Scan for the cell matching the given text and deliver its (X, Y) coordinate at center. 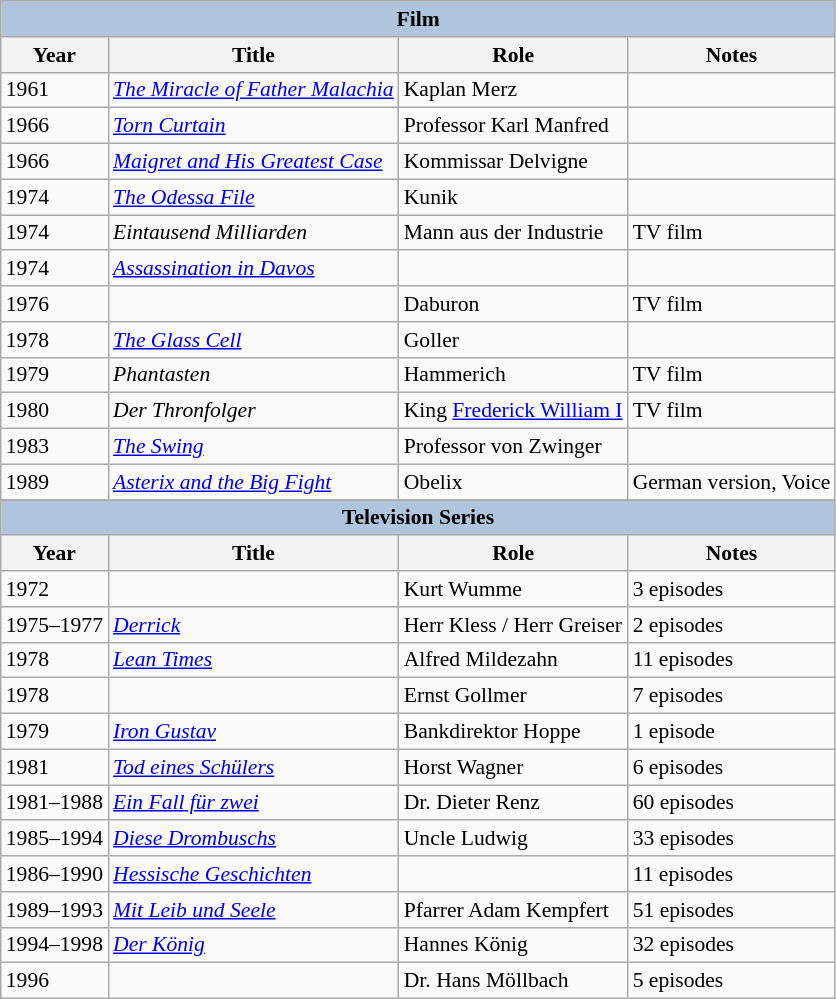
Tod eines Schülers (254, 767)
1972 (54, 589)
Kommissar Delvigne (514, 162)
Kunik (514, 197)
1981–1988 (54, 803)
Uncle Ludwig (514, 839)
The Odessa File (254, 197)
1985–1994 (54, 839)
Assassination in Davos (254, 269)
King Frederick William I (514, 411)
Iron Gustav (254, 732)
Eintausend Milliarden (254, 233)
3 episodes (732, 589)
1989–1993 (54, 910)
Maigret and His Greatest Case (254, 162)
1976 (54, 304)
1994–1998 (54, 945)
Horst Wagner (514, 767)
1981 (54, 767)
Herr Kless / Herr Greiser (514, 625)
Hannes König (514, 945)
Phantasten (254, 375)
Kurt Wumme (514, 589)
Television Series (418, 518)
Derrick (254, 625)
6 episodes (732, 767)
2 episodes (732, 625)
1980 (54, 411)
Obelix (514, 482)
Ernst Gollmer (514, 696)
51 episodes (732, 910)
The Swing (254, 447)
The Miracle of Father Malachia (254, 90)
33 episodes (732, 839)
1983 (54, 447)
Kaplan Merz (514, 90)
1 episode (732, 732)
Dr. Dieter Renz (514, 803)
Asterix and the Big Fight (254, 482)
Film (418, 19)
1989 (54, 482)
1961 (54, 90)
Der Thronfolger (254, 411)
Dr. Hans Möllbach (514, 981)
7 episodes (732, 696)
32 episodes (732, 945)
Torn Curtain (254, 126)
Hammerich (514, 375)
1986–1990 (54, 874)
German version, Voice (732, 482)
1996 (54, 981)
Daburon (514, 304)
Goller (514, 340)
Pfarrer Adam Kempfert (514, 910)
Hessische Geschichten (254, 874)
Der König (254, 945)
Mit Leib und Seele (254, 910)
60 episodes (732, 803)
Alfred Mildezahn (514, 660)
Professor von Zwinger (514, 447)
Bankdirektor Hoppe (514, 732)
Ein Fall für zwei (254, 803)
Lean Times (254, 660)
1975–1977 (54, 625)
The Glass Cell (254, 340)
5 episodes (732, 981)
Mann aus der Industrie (514, 233)
Professor Karl Manfred (514, 126)
Diese Drombuschs (254, 839)
